Output the [X, Y] coordinate of the center of the cell containing the given text.  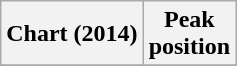
Peakposition [189, 34]
Chart (2014) [72, 34]
